Find where the given text appears and provide that cell's center as [x, y] coordinate. 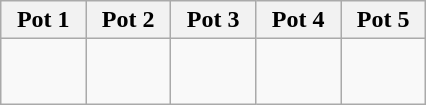
Pot 2 [128, 20]
Pot 1 [44, 20]
Pot 5 [384, 20]
Pot 4 [298, 20]
Pot 3 [214, 20]
